Extract the (x, y) coordinate from the center of the cell holding the provided text.  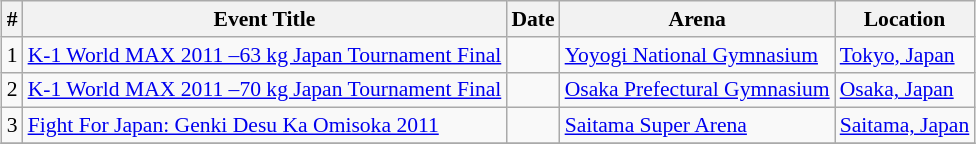
2 (12, 90)
K-1 World MAX 2011 –63 kg Japan Tournament Final (265, 55)
1 (12, 55)
Event Title (265, 19)
Saitama, Japan (905, 126)
Fight For Japan: Genki Desu Ka Omisoka 2011 (265, 126)
Date (532, 19)
Saitama Super Arena (698, 126)
Tokyo, Japan (905, 55)
Location (905, 19)
Arena (698, 19)
3 (12, 126)
Yoyogi National Gymnasium (698, 55)
Osaka Prefectural Gymnasium (698, 90)
K-1 World MAX 2011 –70 kg Japan Tournament Final (265, 90)
Osaka, Japan (905, 90)
# (12, 19)
